For the text-containing cell, return its midpoint in (X, Y) coordinate format. 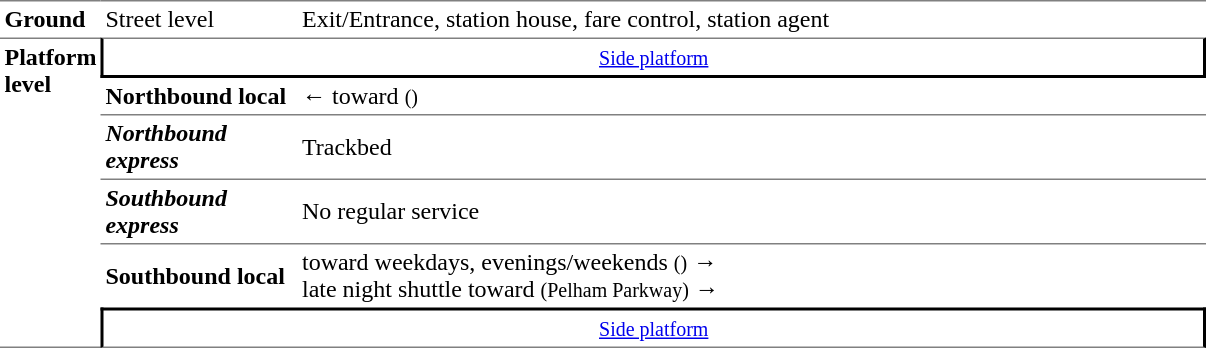
toward weekdays, evenings/weekends () → late night shuttle toward (Pelham Parkway) → (752, 276)
Platform level (50, 193)
Ground (50, 19)
Southbound express (199, 212)
Exit/Entrance, station house, fare control, station agent (752, 19)
Southbound local (199, 276)
Northbound local (199, 97)
Northbound express (199, 148)
Trackbed (752, 148)
No regular service (752, 212)
← toward () (752, 97)
Street level (199, 19)
